Identify which cell holds the provided text, then report its [X, Y] central coordinate. 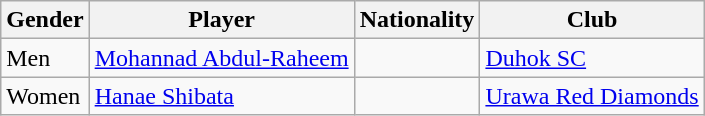
Nationality [417, 20]
Player [222, 20]
Hanae Shibata [222, 96]
Women [45, 96]
Club [592, 20]
Gender [45, 20]
Urawa Red Diamonds [592, 96]
Mohannad Abdul-Raheem [222, 58]
Men [45, 58]
Duhok SC [592, 58]
